Pinpoint the cell where the given text exists, returning its (x, y) midpoint coordinate. 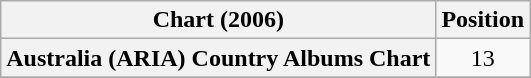
13 (483, 58)
Position (483, 20)
Chart (2006) (218, 20)
Australia (ARIA) Country Albums Chart (218, 58)
